Output the [X, Y] coordinate of the center of the cell containing the given text.  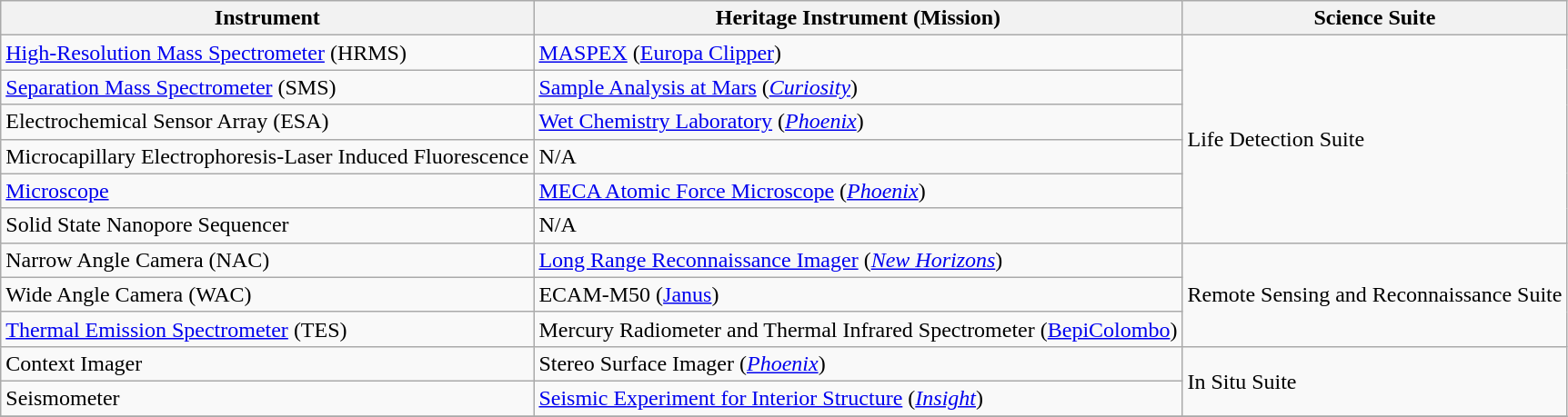
Narrow Angle Camera (NAC) [267, 260]
Sample Analysis at Mars (Curiosity) [859, 87]
Electrochemical Sensor Array (ESA) [267, 122]
Heritage Instrument (Mission) [859, 18]
Mercury Radiometer and Thermal Infrared Spectrometer (BepiColombo) [859, 329]
Seismometer [267, 398]
Thermal Emission Spectrometer (TES) [267, 329]
MECA Atomic Force Microscope (Phoenix) [859, 191]
Remote Sensing and Reconnaissance Suite [1375, 294]
MASPEX (Europa Clipper) [859, 53]
Wide Angle Camera (WAC) [267, 294]
ECAM-M50 (Janus) [859, 294]
Microcapillary Electrophoresis-Laser Induced Fluorescence [267, 156]
Instrument [267, 18]
Stereo Surface Imager (Phoenix) [859, 363]
Long Range Reconnaissance Imager (New Horizons) [859, 260]
Wet Chemistry Laboratory (Phoenix) [859, 122]
Microscope [267, 191]
Solid State Nanopore Sequencer [267, 225]
Context Imager [267, 363]
Separation Mass Spectrometer (SMS) [267, 87]
Science Suite [1375, 18]
High-Resolution Mass Spectrometer (HRMS) [267, 53]
Life Detection Suite [1375, 139]
In Situ Suite [1375, 381]
Seismic Experiment for Interior Structure (Insight) [859, 398]
